Extract the [X, Y] coordinate from the center of the cell holding the provided text.  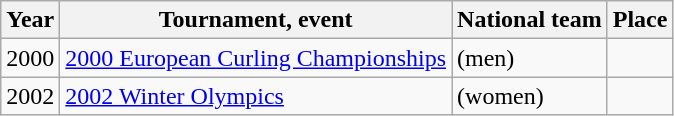
2002 [30, 96]
(women) [530, 96]
Year [30, 20]
2002 Winter Olympics [256, 96]
National team [530, 20]
2000 European Curling Championships [256, 58]
2000 [30, 58]
Tournament, event [256, 20]
Place [640, 20]
(men) [530, 58]
